From the cell containing the given text, extract its center point as [x, y] coordinate. 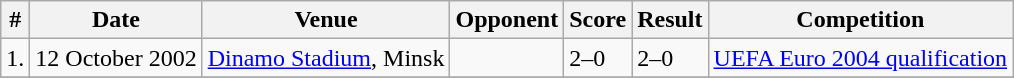
UEFA Euro 2004 qualification [860, 58]
1. [16, 58]
12 October 2002 [116, 58]
Dinamo Stadium, Minsk [326, 58]
Result [670, 20]
Date [116, 20]
Score [598, 20]
Opponent [507, 20]
Competition [860, 20]
# [16, 20]
Venue [326, 20]
